Detect which cell encompasses the target text, then output its (X, Y) center coordinate. 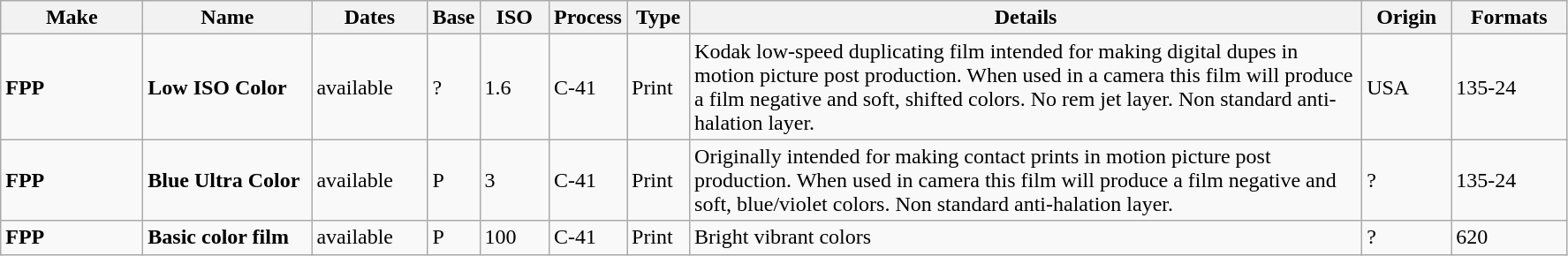
Type (659, 18)
Basic color film (228, 237)
ISO (514, 18)
100 (514, 237)
1.6 (514, 87)
Make (72, 18)
3 (514, 180)
Process (588, 18)
620 (1509, 237)
Origin (1406, 18)
Base (454, 18)
Formats (1509, 18)
Bright vibrant colors (1026, 237)
Name (228, 18)
Low ISO Color (228, 87)
Blue Ultra Color (228, 180)
Dates (369, 18)
Details (1026, 18)
USA (1406, 87)
